Return the (X, Y) coordinate for the center point of the cell that contains the specified text.  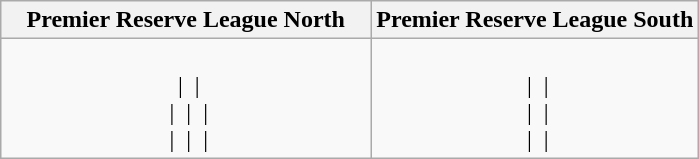
Premier Reserve League South (535, 20)
| | | | | | | | (186, 98)
Premier Reserve League North (186, 20)
| | | | | | (535, 98)
